From the cell containing the given text, extract its center point as [x, y] coordinate. 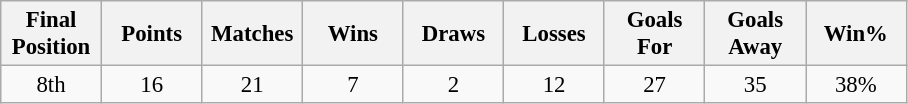
Losses [554, 34]
21 [252, 85]
2 [454, 85]
12 [554, 85]
Wins [354, 34]
Matches [252, 34]
Goals Away [756, 34]
Win% [856, 34]
Draws [454, 34]
8th [52, 85]
35 [756, 85]
Goals For [654, 34]
7 [354, 85]
16 [152, 85]
Points [152, 34]
27 [654, 85]
38% [856, 85]
Final Position [52, 34]
